Scan for the cell matching the given text and deliver its [x, y] coordinate at center. 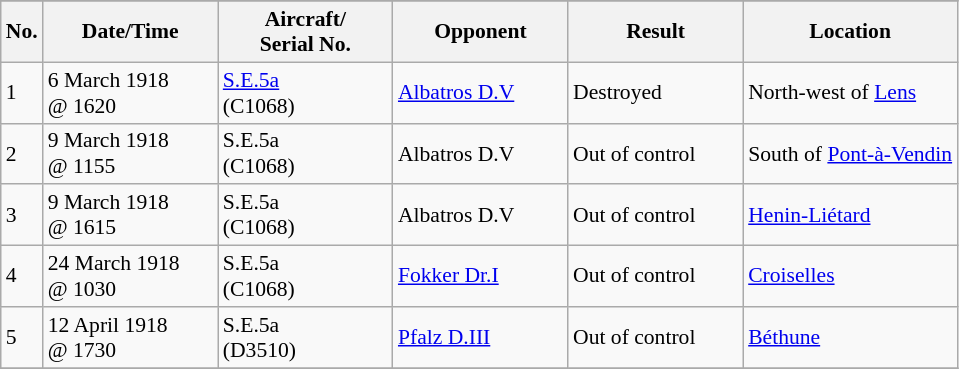
North-west of Lens [850, 92]
1 [22, 92]
5 [22, 338]
9 March 1918@ 1615 [130, 216]
Henin-Liétard [850, 216]
9 March 1918@ 1155 [130, 154]
Croiselles [850, 276]
Pfalz D.III [480, 338]
Date/Time [130, 32]
12 April 1918@ 1730 [130, 338]
Fokker Dr.I [480, 276]
Destroyed [656, 92]
Opponent [480, 32]
24 March 1918@ 1030 [130, 276]
3 [22, 216]
South of Pont-à-Vendin [850, 154]
Béthune [850, 338]
6 March 1918@ 1620 [130, 92]
S.E.5a(D3510) [306, 338]
No. [22, 32]
2 [22, 154]
Result [656, 32]
Location [850, 32]
4 [22, 276]
Aircraft/Serial No. [306, 32]
